Return [X, Y] of the center of cell containing provided text 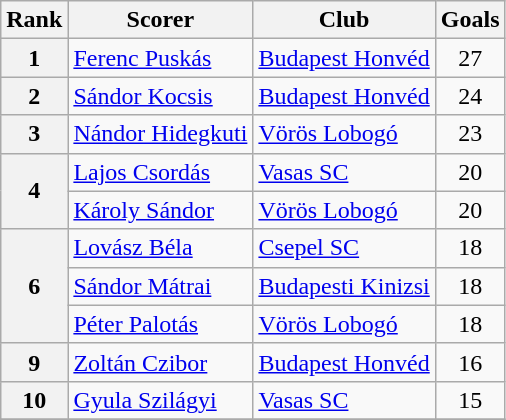
Lajos Csordás [160, 172]
Zoltán Czibor [160, 362]
Gyula Szilágyi [160, 400]
9 [34, 362]
Sándor Mátrai [160, 286]
Goals [470, 20]
Scorer [160, 20]
Budapesti Kinizsi [344, 286]
Csepel SC [344, 248]
Péter Palotás [160, 324]
10 [34, 400]
1 [34, 58]
15 [470, 400]
24 [470, 96]
Rank [34, 20]
3 [34, 134]
4 [34, 191]
Ferenc Puskás [160, 58]
Károly Sándor [160, 210]
2 [34, 96]
23 [470, 134]
Sándor Kocsis [160, 96]
Lovász Béla [160, 248]
27 [470, 58]
Nándor Hidegkuti [160, 134]
16 [470, 362]
Club [344, 20]
6 [34, 286]
